Return (X, Y) of the center of cell containing provided text 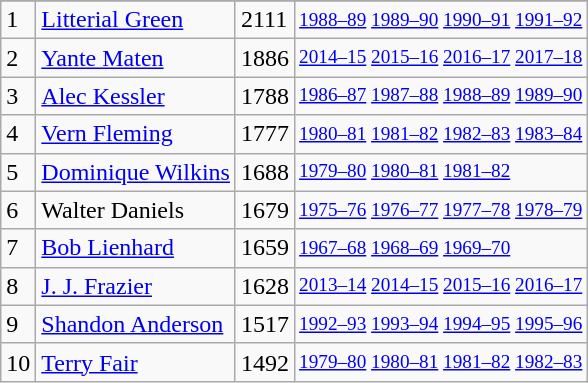
1688 (264, 172)
6 (18, 210)
1967–68 1968–69 1969–70 (441, 248)
1979–80 1980–81 1981–82 (441, 172)
1628 (264, 286)
Terry Fair (136, 362)
1975–76 1976–77 1977–78 1978–79 (441, 210)
J. J. Frazier (136, 286)
10 (18, 362)
1777 (264, 134)
1492 (264, 362)
2111 (264, 20)
1992–93 1993–94 1994–95 1995–96 (441, 324)
1986–87 1987–88 1988–89 1989–90 (441, 96)
5 (18, 172)
Vern Fleming (136, 134)
Bob Lienhard (136, 248)
2013–14 2014–15 2015–16 2016–17 (441, 286)
Shandon Anderson (136, 324)
1979–80 1980–81 1981–82 1982–83 (441, 362)
4 (18, 134)
2 (18, 58)
1988–89 1989–90 1990–91 1991–92 (441, 20)
1517 (264, 324)
Litterial Green (136, 20)
Dominique Wilkins (136, 172)
1788 (264, 96)
1659 (264, 248)
7 (18, 248)
1980–81 1981–82 1982–83 1983–84 (441, 134)
9 (18, 324)
Alec Kessler (136, 96)
2014–15 2015–16 2016–17 2017–18 (441, 58)
1679 (264, 210)
1 (18, 20)
Yante Maten (136, 58)
3 (18, 96)
1886 (264, 58)
8 (18, 286)
Walter Daniels (136, 210)
